Detect which cell encompasses the target text, then output its [x, y] center coordinate. 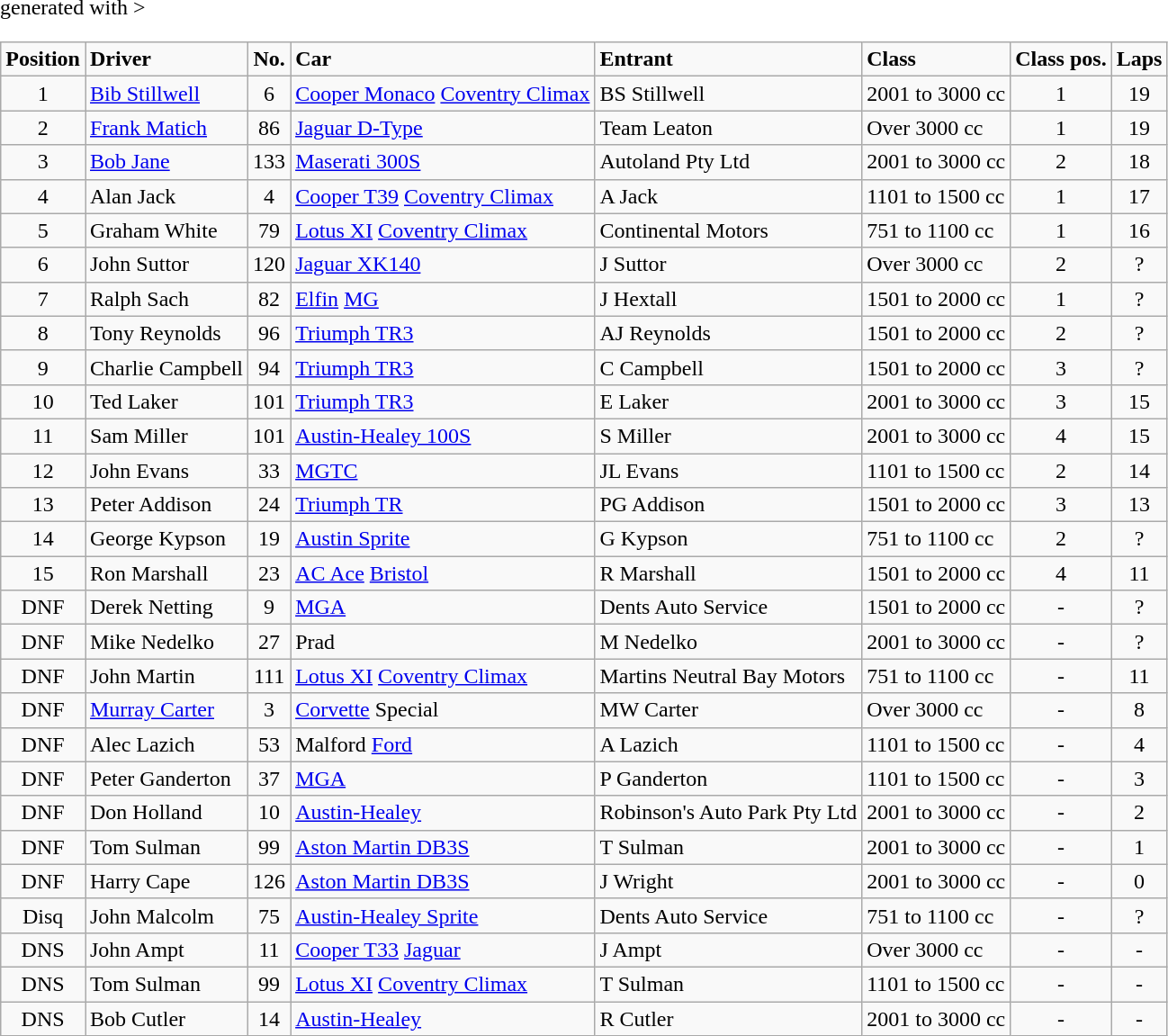
Peter Ganderton [166, 779]
John Malcolm [166, 915]
Ron Marshall [166, 573]
Robinson's Auto Park Pty Ltd [729, 813]
No. [270, 59]
A Jack [729, 196]
JL Evans [729, 471]
5 [43, 230]
23 [270, 573]
P Ganderton [729, 779]
Peter Addison [166, 505]
53 [270, 744]
R Cutler [729, 1018]
17 [1139, 196]
Don Holland [166, 813]
Tony Reynolds [166, 333]
Entrant [729, 59]
Charlie Campbell [166, 367]
Malford Ford [443, 744]
7 [43, 299]
Maserati 300S [443, 162]
E Laker [729, 401]
A Lazich [729, 744]
Autoland Pty Ltd [729, 162]
24 [270, 505]
16 [1139, 230]
Triumph TR [443, 505]
M Nedelko [729, 642]
John Suttor [166, 265]
Elfin MG [443, 299]
86 [270, 128]
J Suttor [729, 265]
18 [1139, 162]
Graham White [166, 230]
John Evans [166, 471]
Frank Matich [166, 128]
John Ampt [166, 950]
37 [270, 779]
Murray Carter [166, 710]
J Hextall [729, 299]
Bib Stillwell [166, 94]
Prad [443, 642]
Bob Cutler [166, 1018]
John Martin [166, 676]
Jaguar D-Type [443, 128]
PG Addison [729, 505]
126 [270, 881]
75 [270, 915]
Car [443, 59]
82 [270, 299]
Martins Neutral Bay Motors [729, 676]
J Ampt [729, 950]
Class [936, 59]
Disq [43, 915]
AJ Reynolds [729, 333]
G Kypson [729, 539]
94 [270, 367]
Driver [166, 59]
George Kypson [166, 539]
111 [270, 676]
Harry Cape [166, 881]
Austin-Healey 100S [443, 436]
Ralph Sach [166, 299]
Alec Lazich [166, 744]
96 [270, 333]
Cooper T33 Jaguar [443, 950]
AC Ace Bristol [443, 573]
Corvette Special [443, 710]
S Miller [729, 436]
Sam Miller [166, 436]
0 [1139, 881]
Bob Jane [166, 162]
Austin-Healey Sprite [443, 915]
Laps [1139, 59]
Continental Motors [729, 230]
Class pos. [1061, 59]
33 [270, 471]
R Marshall [729, 573]
79 [270, 230]
C Campbell [729, 367]
Austin Sprite [443, 539]
Ted Laker [166, 401]
Derek Netting [166, 608]
Jaguar XK140 [443, 265]
Cooper T39 Coventry Climax [443, 196]
12 [43, 471]
Position [43, 59]
MGTC [443, 471]
Mike Nedelko [166, 642]
J Wright [729, 881]
BS Stillwell [729, 94]
Alan Jack [166, 196]
133 [270, 162]
Cooper Monaco Coventry Climax [443, 94]
27 [270, 642]
MW Carter [729, 710]
Team Leaton [729, 128]
120 [270, 265]
